Scan for the cell matching the given text and deliver its (X, Y) coordinate at center. 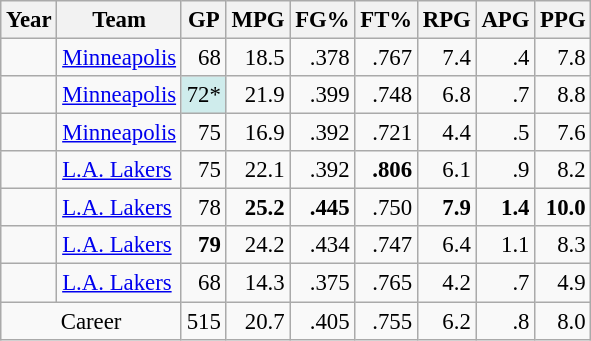
14.3 (258, 283)
.405 (322, 321)
.375 (322, 283)
16.9 (258, 133)
4.2 (446, 283)
79 (204, 245)
22.1 (258, 170)
.445 (322, 208)
4.9 (563, 283)
78 (204, 208)
GP (204, 20)
21.9 (258, 95)
Team (119, 20)
MPG (258, 20)
7.6 (563, 133)
6.2 (446, 321)
7.9 (446, 208)
.765 (386, 283)
1.1 (506, 245)
.806 (386, 170)
.747 (386, 245)
72* (204, 95)
Year (29, 20)
.8 (506, 321)
8.2 (563, 170)
8.3 (563, 245)
6.4 (446, 245)
.750 (386, 208)
.4 (506, 58)
.748 (386, 95)
8.8 (563, 95)
8.0 (563, 321)
RPG (446, 20)
6.8 (446, 95)
.767 (386, 58)
.755 (386, 321)
10.0 (563, 208)
.9 (506, 170)
515 (204, 321)
20.7 (258, 321)
.434 (322, 245)
PPG (563, 20)
FT% (386, 20)
25.2 (258, 208)
.721 (386, 133)
4.4 (446, 133)
.399 (322, 95)
7.4 (446, 58)
.378 (322, 58)
1.4 (506, 208)
FG% (322, 20)
24.2 (258, 245)
18.5 (258, 58)
Career (92, 321)
APG (506, 20)
7.8 (563, 58)
.5 (506, 133)
6.1 (446, 170)
